Return (x, y) of the center of cell containing provided text 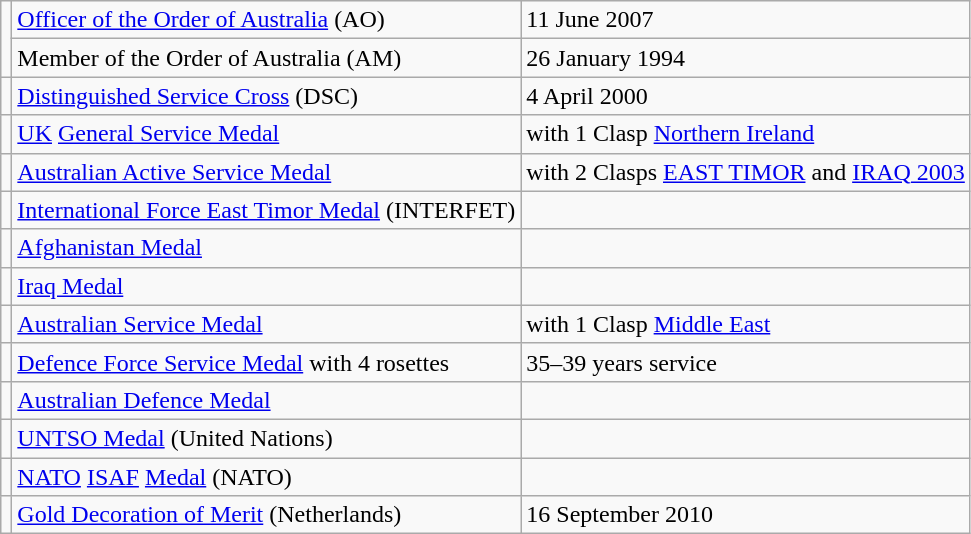
Distinguished Service Cross (DSC) (266, 96)
Afghanistan Medal (266, 248)
Defence Force Service Medal with 4 rosettes (266, 362)
4 April 2000 (746, 96)
26 January 1994 (746, 58)
Officer of the Order of Australia (AO) (266, 20)
Member of the Order of Australia (AM) (266, 58)
Australian Service Medal (266, 324)
35–39 years service (746, 362)
with 2 Clasps EAST TIMOR and IRAQ 2003 (746, 172)
UK General Service Medal (266, 134)
International Force East Timor Medal (INTERFET) (266, 210)
Australian Active Service Medal (266, 172)
16 September 2010 (746, 515)
Australian Defence Medal (266, 400)
with 1 Clasp Northern Ireland (746, 134)
11 June 2007 (746, 20)
with 1 Clasp Middle East (746, 324)
Iraq Medal (266, 286)
Gold Decoration of Merit (Netherlands) (266, 515)
NATO ISAF Medal (NATO) (266, 477)
UNTSO Medal (United Nations) (266, 438)
